Extract the (x, y) coordinate from the center of the cell holding the provided text.  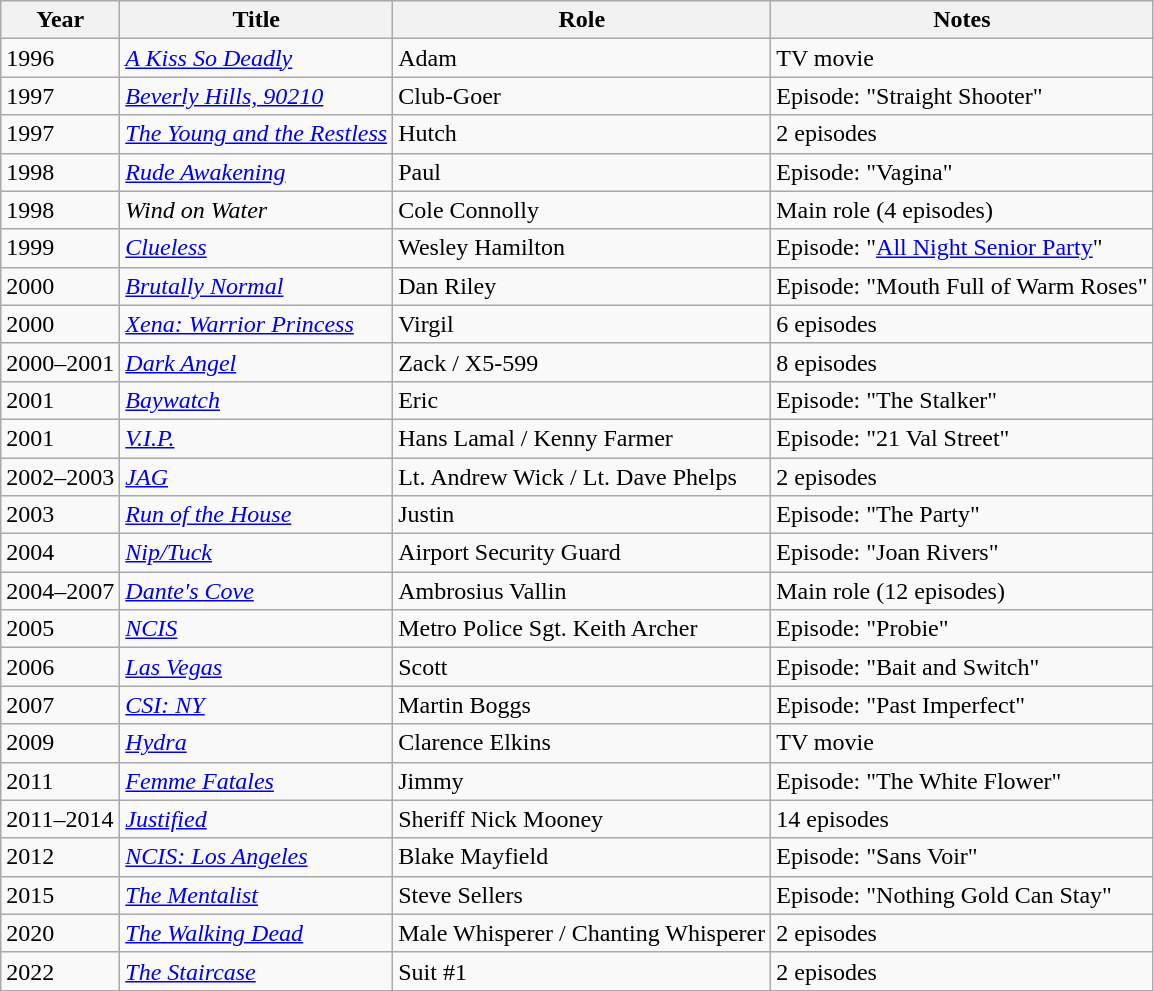
Justin (582, 515)
2007 (60, 705)
Zack / X5-599 (582, 362)
Episode: "Straight Shooter" (962, 96)
Steve Sellers (582, 895)
2000–2001 (60, 362)
CSI: NY (256, 705)
Blake Mayfield (582, 857)
Episode: "The Party" (962, 515)
Episode: "Past Imperfect" (962, 705)
Nip/Tuck (256, 553)
Eric (582, 400)
Jimmy (582, 781)
Role (582, 20)
14 episodes (962, 819)
Rude Awakening (256, 172)
Clarence Elkins (582, 743)
The Walking Dead (256, 933)
Main role (12 episodes) (962, 591)
Femme Fatales (256, 781)
2003 (60, 515)
Beverly Hills, 90210 (256, 96)
Episode: "Mouth Full of Warm Roses" (962, 286)
2006 (60, 667)
8 episodes (962, 362)
Hydra (256, 743)
Club-Goer (582, 96)
V.I.P. (256, 438)
Clueless (256, 248)
6 episodes (962, 324)
1996 (60, 58)
Las Vegas (256, 667)
Sheriff Nick Mooney (582, 819)
Virgil (582, 324)
Justified (256, 819)
Episode: "The White Flower" (962, 781)
Brutally Normal (256, 286)
Hutch (582, 134)
Xena: Warrior Princess (256, 324)
The Mentalist (256, 895)
Scott (582, 667)
Episode: "21 Val Street" (962, 438)
Episode: "All Night Senior Party" (962, 248)
2012 (60, 857)
NCIS (256, 629)
Paul (582, 172)
Wesley Hamilton (582, 248)
2002–2003 (60, 477)
The Staircase (256, 971)
Episode: "Bait and Switch" (962, 667)
Run of the House (256, 515)
Episode: "Sans Voir" (962, 857)
Ambrosius Vallin (582, 591)
Year (60, 20)
1999 (60, 248)
2015 (60, 895)
Suit #1 (582, 971)
Title (256, 20)
Episode: "Joan Rivers" (962, 553)
Baywatch (256, 400)
Hans Lamal / Kenny Farmer (582, 438)
2022 (60, 971)
2009 (60, 743)
Dante's Cove (256, 591)
Martin Boggs (582, 705)
Dark Angel (256, 362)
Episode: "Nothing Gold Can Stay" (962, 895)
Main role (4 episodes) (962, 210)
2004 (60, 553)
Episode: "Vagina" (962, 172)
2020 (60, 933)
Dan Riley (582, 286)
Male Whisperer / Chanting Whisperer (582, 933)
NCIS: Los Angeles (256, 857)
Lt. Andrew Wick / Lt. Dave Phelps (582, 477)
Adam (582, 58)
Notes (962, 20)
A Kiss So Deadly (256, 58)
Episode: "Probie" (962, 629)
JAG (256, 477)
The Young and the Restless (256, 134)
Cole Connolly (582, 210)
2011 (60, 781)
2011–2014 (60, 819)
Episode: "The Stalker" (962, 400)
Metro Police Sgt. Keith Archer (582, 629)
Wind on Water (256, 210)
2004–2007 (60, 591)
Airport Security Guard (582, 553)
2005 (60, 629)
